Capture the cell that displays the provided text and extract its (x, y) central coordinate. 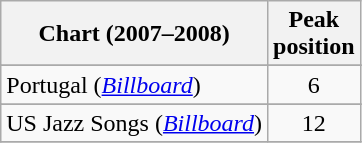
Peakposition (314, 34)
6 (314, 85)
Portugal (Billboard) (134, 85)
12 (314, 123)
US Jazz Songs (Billboard) (134, 123)
Chart (2007–2008) (134, 34)
